Pinpoint the cell where the given text exists, returning its [X, Y] midpoint coordinate. 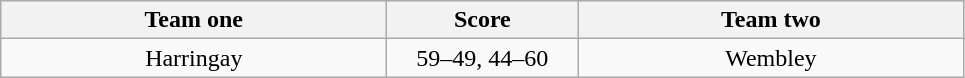
59–49, 44–60 [482, 58]
Wembley [771, 58]
Team two [771, 20]
Harringay [194, 58]
Score [482, 20]
Team one [194, 20]
